Search for the cell housing the specified text and yield its [X, Y] center coordinate. 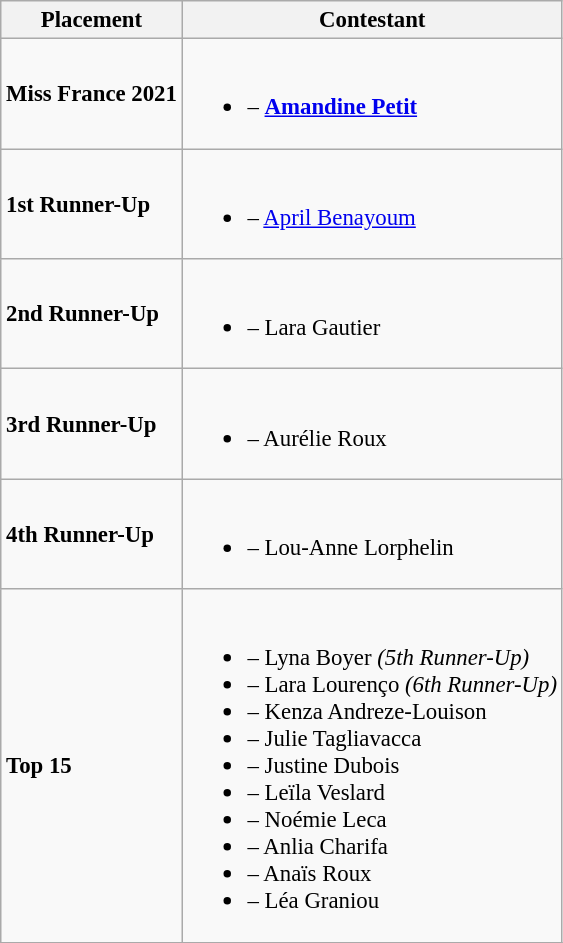
– Lara Gautier [372, 314]
– Lou-Anne Lorphelin [372, 534]
Placement [92, 20]
1st Runner-Up [92, 204]
– Amandine Petit [372, 94]
Miss France 2021 [92, 94]
Top 15 [92, 766]
– April Benayoum [372, 204]
4th Runner-Up [92, 534]
– Aurélie Roux [372, 424]
Contestant [372, 20]
2nd Runner-Up [92, 314]
3rd Runner-Up [92, 424]
